From the cell containing the given text, extract its center point as [X, Y] coordinate. 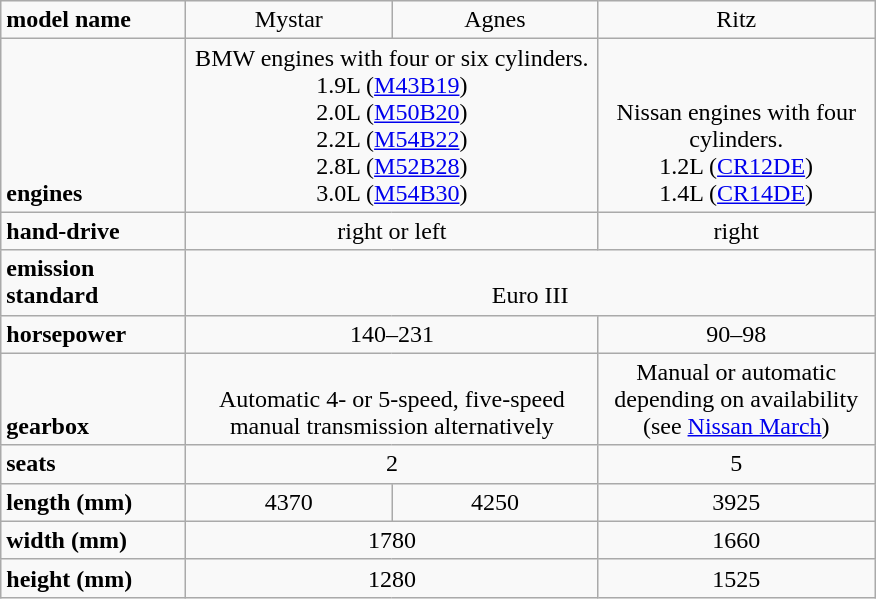
2 [392, 464]
1660 [736, 540]
height (mm) [94, 578]
Nissan engines with four cylinders.1.2L (CR12DE)1.4L (CR14DE) [736, 126]
gearbox [94, 399]
Mystar [289, 20]
90–98 [736, 334]
horsepower [94, 334]
hand-drive [94, 231]
1525 [736, 578]
1780 [392, 540]
4250 [495, 502]
width (mm) [94, 540]
140–231 [392, 334]
5 [736, 464]
Ritz [736, 20]
Euro III [530, 282]
right or left [392, 231]
right [736, 231]
Agnes [495, 20]
BMW engines with four or six cylinders.1.9L (M43B19)2.0L (M50B20)2.2L (M54B22)2.8L (M52B28)3.0L (M54B30) [392, 126]
3925 [736, 502]
length (mm) [94, 502]
4370 [289, 502]
model name [94, 20]
engines [94, 126]
Manual or automatic depending on availability(see Nissan March) [736, 399]
1280 [392, 578]
Automatic 4- or 5-speed, five-speed manual transmission alternatively [392, 399]
emission standard [94, 282]
seats [94, 464]
